Pinpoint the cell where the given text exists, returning its [X, Y] midpoint coordinate. 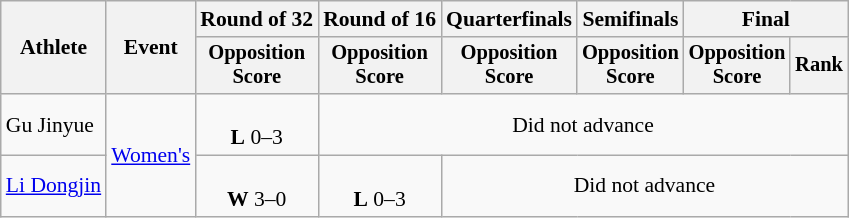
Rank [819, 66]
Women's [150, 155]
Quarterfinals [509, 19]
Final [766, 19]
W 3–0 [256, 186]
Semifinals [630, 19]
Athlete [54, 48]
Gu Jinyue [54, 124]
Li Dongjin [54, 186]
Round of 16 [380, 19]
Round of 32 [256, 19]
Event [150, 48]
